Pinpoint the cell where the given text exists, returning its [X, Y] midpoint coordinate. 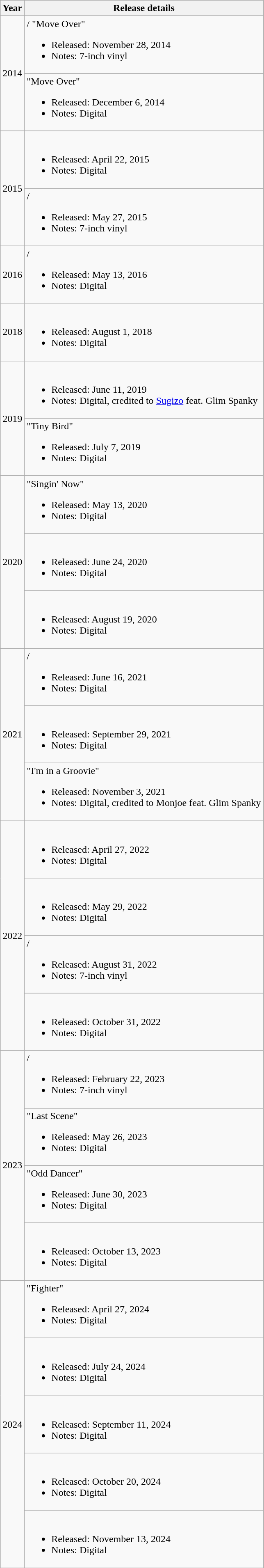
2019 [12, 418]
"I'm in a Groovie"Released: November 3, 2021Notes: Digital, credited to Monjoe feat. Glim Spanky [144, 792]
2015 [12, 188]
2014 [12, 73]
2022 [12, 936]
Released: August 19, 2020Notes: Digital [144, 619]
Released: April 27, 2022Notes: Digital [144, 849]
/ Released: August 31, 2022Notes: 7-inch vinyl [144, 964]
"Last Scene"Released: May 26, 2023Notes: Digital [144, 1137]
Year [12, 8]
2018 [12, 332]
2023 [12, 1165]
Released: October 31, 2022Notes: Digital [144, 1022]
Released: September 29, 2021Notes: Digital [144, 735]
Released: July 24, 2024Notes: Digital [144, 1367]
/ Released: May 13, 2016Notes: Digital [144, 275]
"Tiny Bird"Released: July 7, 2019Notes: Digital [144, 447]
2024 [12, 1424]
Released: November 13, 2024Notes: Digital [144, 1539]
Released: June 24, 2020Notes: Digital [144, 562]
Released: October 13, 2023Notes: Digital [144, 1252]
/ Released: June 16, 2021Notes: Digital [144, 677]
Released: May 29, 2022Notes: Digital [144, 907]
2020 [12, 562]
"Odd Dancer"Released: June 30, 2023Notes: Digital [144, 1194]
Released: September 11, 2024Notes: Digital [144, 1424]
/ Released: May 27, 2015Notes: 7-inch vinyl [144, 217]
Released: October 20, 2024Notes: Digital [144, 1481]
2016 [12, 275]
"Fighter"Released: April 27, 2024Notes: Digital [144, 1309]
"Singin' Now"Released: May 13, 2020Notes: Digital [144, 504]
Released: June 11, 2019Notes: Digital, credited to Sugizo feat. Glim Spanky [144, 389]
"Move Over"Released: December 6, 2014Notes: Digital [144, 102]
/ "Move Over"Released: November 28, 2014Notes: 7-inch vinyl [144, 45]
2021 [12, 735]
Release details [144, 8]
/ Released: February 22, 2023Notes: 7-inch vinyl [144, 1079]
Released: August 1, 2018Notes: Digital [144, 332]
Released: April 22, 2015Notes: Digital [144, 160]
